Return the [x, y] coordinate for the center point of the cell that contains the specified text.  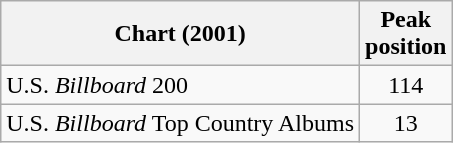
13 [406, 123]
U.S. Billboard 200 [180, 85]
Peakposition [406, 34]
U.S. Billboard Top Country Albums [180, 123]
114 [406, 85]
Chart (2001) [180, 34]
